Capture the cell that displays the provided text and extract its (x, y) central coordinate. 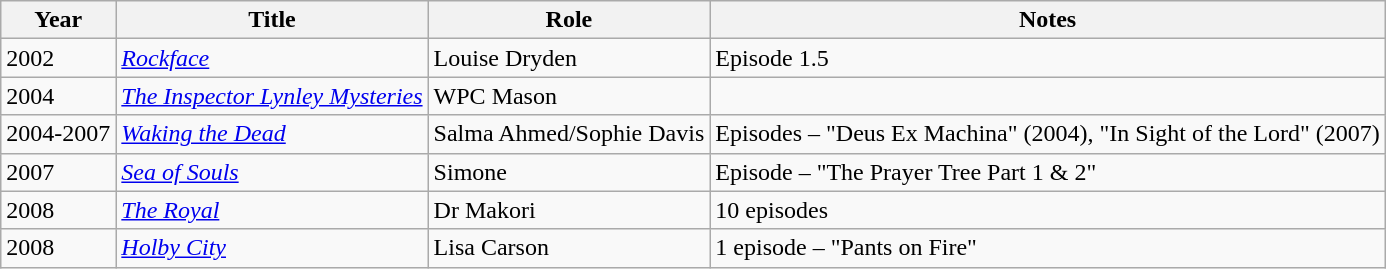
Title (272, 20)
Salma Ahmed/Sophie Davis (569, 134)
Episodes – "Deus Ex Machina" (2004), "In Sight of the Lord" (2007) (1048, 134)
Episode 1.5 (1048, 58)
Louise Dryden (569, 58)
Sea of Souls (272, 172)
The Inspector Lynley Mysteries (272, 96)
Rockface (272, 58)
WPC Mason (569, 96)
Notes (1048, 20)
The Royal (272, 210)
Year (58, 20)
Dr Makori (569, 210)
Episode – "The Prayer Tree Part 1 & 2" (1048, 172)
Holby City (272, 248)
10 episodes (1048, 210)
Lisa Carson (569, 248)
1 episode – "Pants on Fire" (1048, 248)
Simone (569, 172)
2002 (58, 58)
2004 (58, 96)
2007 (58, 172)
Waking the Dead (272, 134)
Role (569, 20)
2004-2007 (58, 134)
